Locate the cell with the specified text and output its [X, Y] center coordinate. 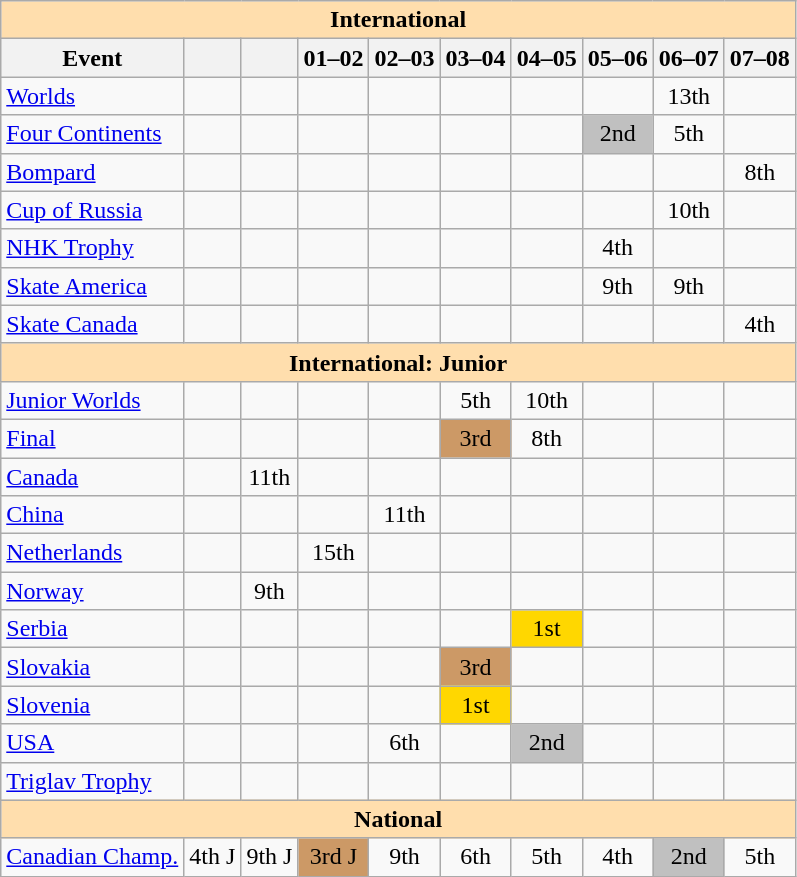
04–05 [546, 58]
07–08 [760, 58]
Norway [92, 591]
9th J [270, 857]
Event [92, 58]
Slovenia [92, 705]
International: Junior [398, 362]
Canadian Champ. [92, 857]
Cup of Russia [92, 210]
03–04 [476, 58]
Serbia [92, 629]
USA [92, 743]
06–07 [688, 58]
National [398, 819]
13th [688, 96]
3rd J [334, 857]
05–06 [618, 58]
Canada [92, 477]
International [398, 20]
01–02 [334, 58]
Skate Canada [92, 324]
Junior Worlds [92, 400]
4th J [212, 857]
China [92, 515]
Bompard [92, 172]
Netherlands [92, 553]
Four Continents [92, 134]
02–03 [404, 58]
Worlds [92, 96]
NHK Trophy [92, 248]
Final [92, 438]
Slovakia [92, 667]
Skate America [92, 286]
Triglav Trophy [92, 781]
15th [334, 553]
